From the cell containing the given text, extract its center point as (X, Y) coordinate. 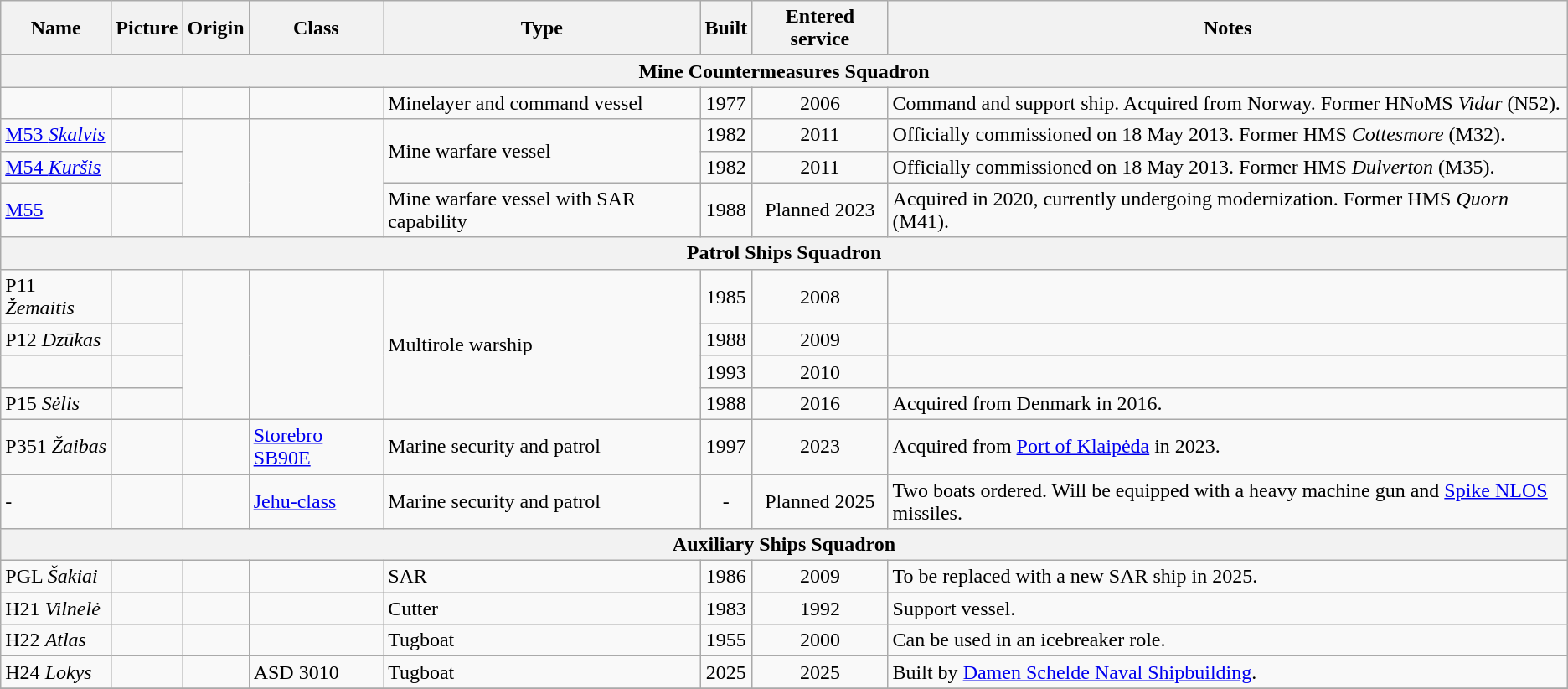
2006 (820, 103)
H24 Lokys (56, 672)
Notes (1228, 28)
1955 (726, 640)
Can be used in an icebreaker role. (1228, 640)
Origin (216, 28)
P12 Dzūkas (56, 339)
Support vessel. (1228, 609)
Auxiliary Ships Squadron (784, 545)
Jehu-class (316, 501)
1977 (726, 103)
H21 Vilnelė (56, 609)
Multirole warship (542, 344)
Patrol Ships Squadron (784, 253)
Picture (147, 28)
PGL Šakiai (56, 577)
1993 (726, 371)
2010 (820, 371)
SAR (542, 577)
2023 (820, 446)
Cutter (542, 609)
H22 Atlas (56, 640)
Storebro SB90E (316, 446)
Mine Countermeasures Squadron (784, 71)
2008 (820, 297)
Minelayer and command vessel (542, 103)
Built (726, 28)
2016 (820, 403)
Planned 2025 (820, 501)
M53 Skalvis (56, 135)
Class (316, 28)
Type (542, 28)
Mine warfare vessel (542, 151)
Acquired from Denmark in 2016. (1228, 403)
To be replaced with a new SAR ship in 2025. (1228, 577)
P11 Žemaitis (56, 297)
Built by Damen Schelde Naval Shipbuilding. (1228, 672)
Mine warfare vessel with SAR capability (542, 210)
P15 Sėlis (56, 403)
Command and support ship. Acquired from Norway. Former HNoMS Vidar (N52). (1228, 103)
Name (56, 28)
Entered service (820, 28)
P351 Žaibas (56, 446)
M55 (56, 210)
Officially commissioned on 18 May 2013. Former HMS Cottesmore (M32). (1228, 135)
Two boats ordered. Will be equipped with a heavy machine gun and Spike NLOS missiles. (1228, 501)
Acquired in 2020, currently undergoing modernization. Former HMS Quorn (M41). (1228, 210)
ASD 3010 (316, 672)
M54 Kuršis (56, 167)
Planned 2023 (820, 210)
Officially commissioned on 18 May 2013. Former HMS Dulverton (M35). (1228, 167)
1986 (726, 577)
1983 (726, 609)
1997 (726, 446)
1985 (726, 297)
2000 (820, 640)
Acquired from Port of Klaipėda in 2023. (1228, 446)
1992 (820, 609)
